Scan for the cell matching the given text and deliver its [X, Y] coordinate at center. 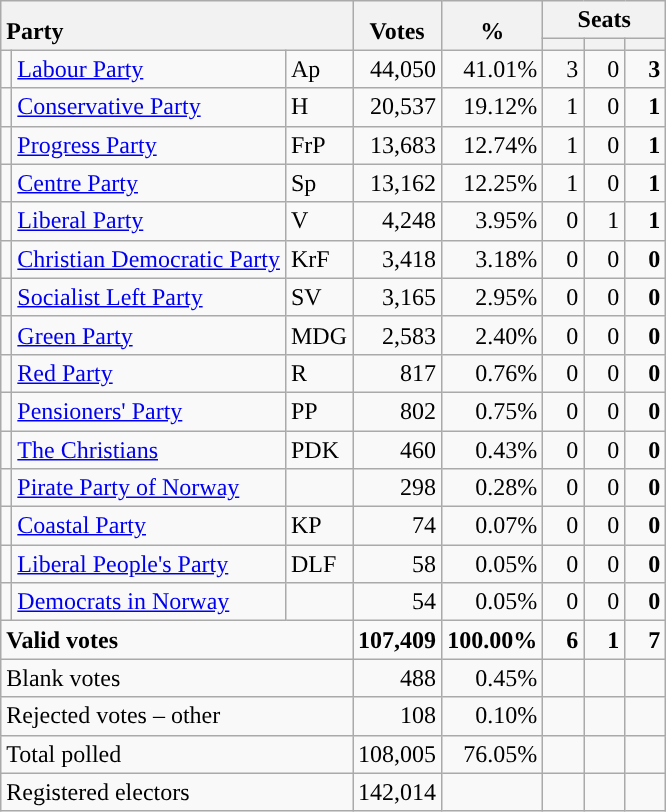
802 [398, 411]
12.74% [492, 145]
142,014 [398, 792]
0.10% [492, 716]
6 [564, 640]
76.05% [492, 754]
KrF [318, 259]
3.95% [492, 221]
Total polled [177, 754]
V [318, 221]
0.76% [492, 373]
58 [398, 564]
Pensioners' Party [149, 411]
Red Party [149, 373]
Progress Party [149, 145]
298 [398, 488]
44,050 [398, 69]
Socialist Left Party [149, 297]
Ap [318, 69]
41.01% [492, 69]
2.95% [492, 297]
Pirate Party of Norway [149, 488]
MDG [318, 335]
20,537 [398, 107]
% [492, 26]
12.25% [492, 183]
74 [398, 526]
Liberal Party [149, 221]
SV [318, 297]
Democrats in Norway [149, 602]
13,683 [398, 145]
PP [318, 411]
3,418 [398, 259]
Coastal Party [149, 526]
460 [398, 449]
Liberal People's Party [149, 564]
KP [318, 526]
H [318, 107]
4,248 [398, 221]
Seats [604, 20]
0.28% [492, 488]
7 [646, 640]
FrP [318, 145]
3.18% [492, 259]
19.12% [492, 107]
817 [398, 373]
Valid votes [177, 640]
3,165 [398, 297]
0.07% [492, 526]
0.43% [492, 449]
2.40% [492, 335]
Rejected votes – other [177, 716]
108,005 [398, 754]
R [318, 373]
107,409 [398, 640]
The Christians [149, 449]
Blank votes [177, 678]
Green Party [149, 335]
Registered electors [177, 792]
100.00% [492, 640]
54 [398, 602]
108 [398, 716]
Party [177, 26]
Conservative Party [149, 107]
PDK [318, 449]
Votes [398, 26]
0.45% [492, 678]
Centre Party [149, 183]
13,162 [398, 183]
DLF [318, 564]
488 [398, 678]
Christian Democratic Party [149, 259]
0.75% [492, 411]
2,583 [398, 335]
Sp [318, 183]
Labour Party [149, 69]
